Locate the cell with the specified text and output its (X, Y) center coordinate. 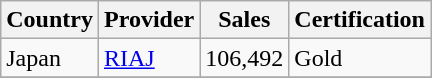
Sales (244, 20)
Country (50, 20)
Gold (360, 58)
RIAJ (148, 58)
106,492 (244, 58)
Japan (50, 58)
Certification (360, 20)
Provider (148, 20)
